For the text-containing cell, return its midpoint in [x, y] coordinate format. 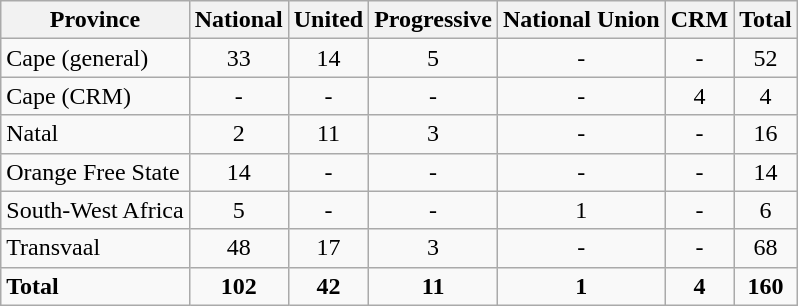
17 [328, 248]
Transvaal [95, 248]
Orange Free State [95, 172]
Province [95, 20]
160 [766, 286]
16 [766, 134]
CRM [699, 20]
South-West Africa [95, 210]
Cape (general) [95, 58]
United [328, 20]
2 [238, 134]
Progressive [434, 20]
52 [766, 58]
42 [328, 286]
102 [238, 286]
6 [766, 210]
33 [238, 58]
National Union [581, 20]
Natal [95, 134]
68 [766, 248]
National [238, 20]
Cape (CRM) [95, 96]
48 [238, 248]
